Provide the (x, y) coordinate of the cell's center where the given text is located.  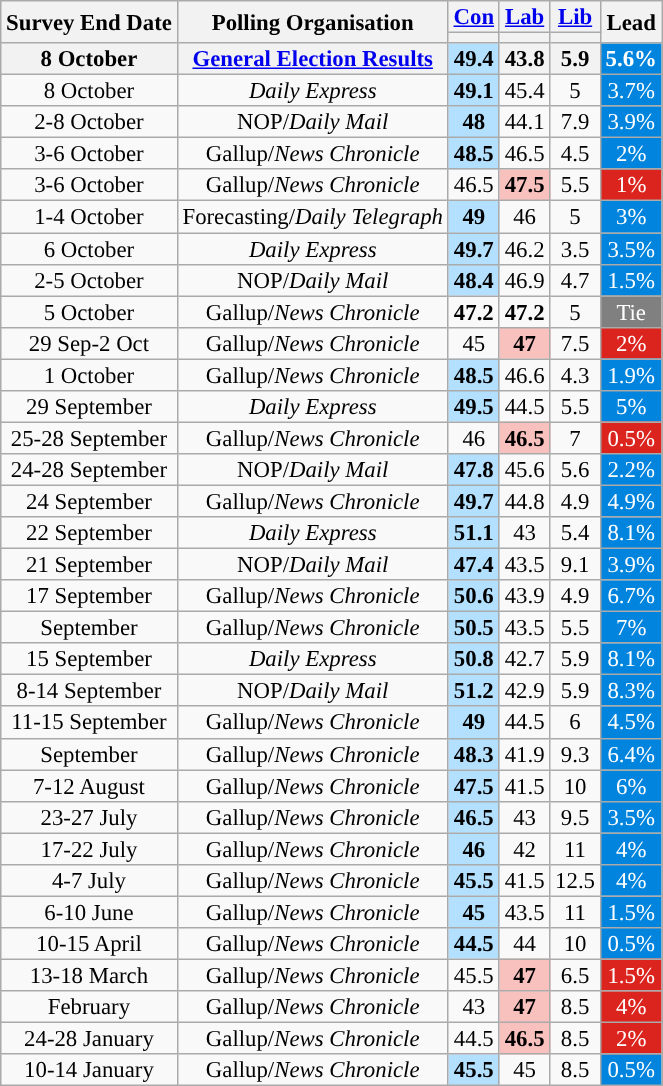
49.4 (474, 59)
7.9 (575, 122)
24 September (89, 501)
8.3% (631, 691)
29 Sep-2 Oct (89, 343)
25-28 September (89, 438)
12.5 (575, 881)
7% (631, 628)
9.3 (575, 754)
4.3 (575, 375)
2-8 October (89, 122)
7 (575, 438)
43.8 (524, 59)
11-15 September (89, 723)
6.5 (575, 975)
Lab (524, 17)
1% (631, 186)
46.2 (524, 249)
23-27 July (89, 817)
13-18 March (89, 975)
49.1 (474, 91)
48.4 (474, 280)
44.1 (524, 122)
48 (474, 122)
51.2 (474, 691)
44 (524, 944)
4-7 July (89, 881)
24-28 January (89, 1039)
21 September (89, 565)
Con (474, 17)
6% (631, 786)
46.6 (524, 375)
51.1 (474, 533)
General Election Results (312, 59)
4.5% (631, 723)
1 October (89, 375)
7-12 August (89, 786)
49.5 (474, 407)
15 September (89, 659)
6 October (89, 249)
1.9% (631, 375)
42.7 (524, 659)
50.8 (474, 659)
41.9 (524, 754)
Lead (631, 22)
2.2% (631, 470)
5.6% (631, 59)
6 (575, 723)
42.9 (524, 691)
1-4 October (89, 217)
46.9 (524, 280)
6-10 June (89, 912)
47.4 (474, 565)
9.1 (575, 565)
Tie (631, 312)
10-14 January (89, 1070)
8-14 September (89, 691)
5.6 (575, 470)
17-22 July (89, 849)
45.4 (524, 91)
Polling Organisation (312, 22)
50.6 (474, 596)
3% (631, 217)
7.5 (575, 343)
Survey End Date (89, 22)
5% (631, 407)
6.7% (631, 596)
45.6 (524, 470)
4.7 (575, 280)
6.4% (631, 754)
5 October (89, 312)
3.5 (575, 249)
42 (524, 849)
47.8 (474, 470)
24-28 September (89, 470)
3.7% (631, 91)
5.4 (575, 533)
4.9% (631, 501)
44.8 (524, 501)
48.3 (474, 754)
4.5 (575, 154)
43.9 (524, 596)
29 September (89, 407)
22 September (89, 533)
2-5 October (89, 280)
February (89, 1007)
10-15 April (89, 944)
50.5 (474, 628)
17 September (89, 596)
Forecasting/Daily Telegraph (312, 217)
9.5 (575, 817)
Lib (575, 17)
